Return the [X, Y] coordinate for the center point of the cell that contains the specified text.  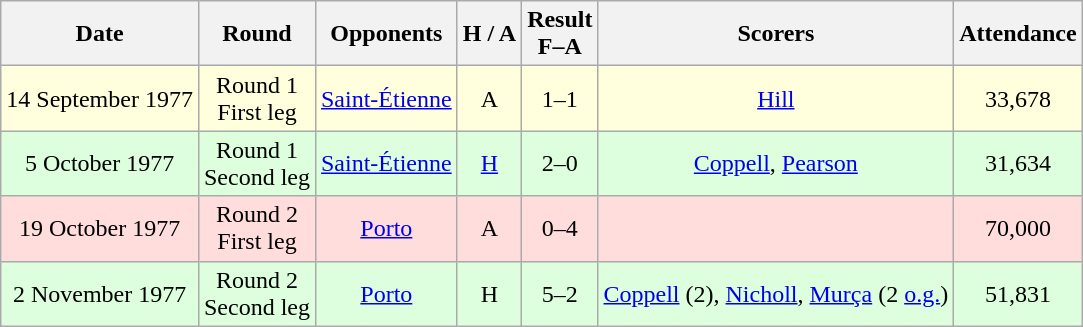
Attendance [1018, 34]
2–0 [560, 164]
Round 2First leg [256, 228]
14 September 1977 [100, 98]
0–4 [560, 228]
51,831 [1018, 294]
70,000 [1018, 228]
19 October 1977 [100, 228]
5 October 1977 [100, 164]
Round [256, 34]
2 November 1977 [100, 294]
Coppell (2), Nicholl, Murça (2 o.g.) [776, 294]
Scorers [776, 34]
31,634 [1018, 164]
Round 2Second leg [256, 294]
5–2 [560, 294]
Round 1Second leg [256, 164]
H / A [489, 34]
Opponents [386, 34]
1–1 [560, 98]
Round 1First leg [256, 98]
Hill [776, 98]
ResultF–A [560, 34]
33,678 [1018, 98]
Date [100, 34]
Coppell, Pearson [776, 164]
